Extract the [X, Y] coordinate from the center of the cell holding the provided text.  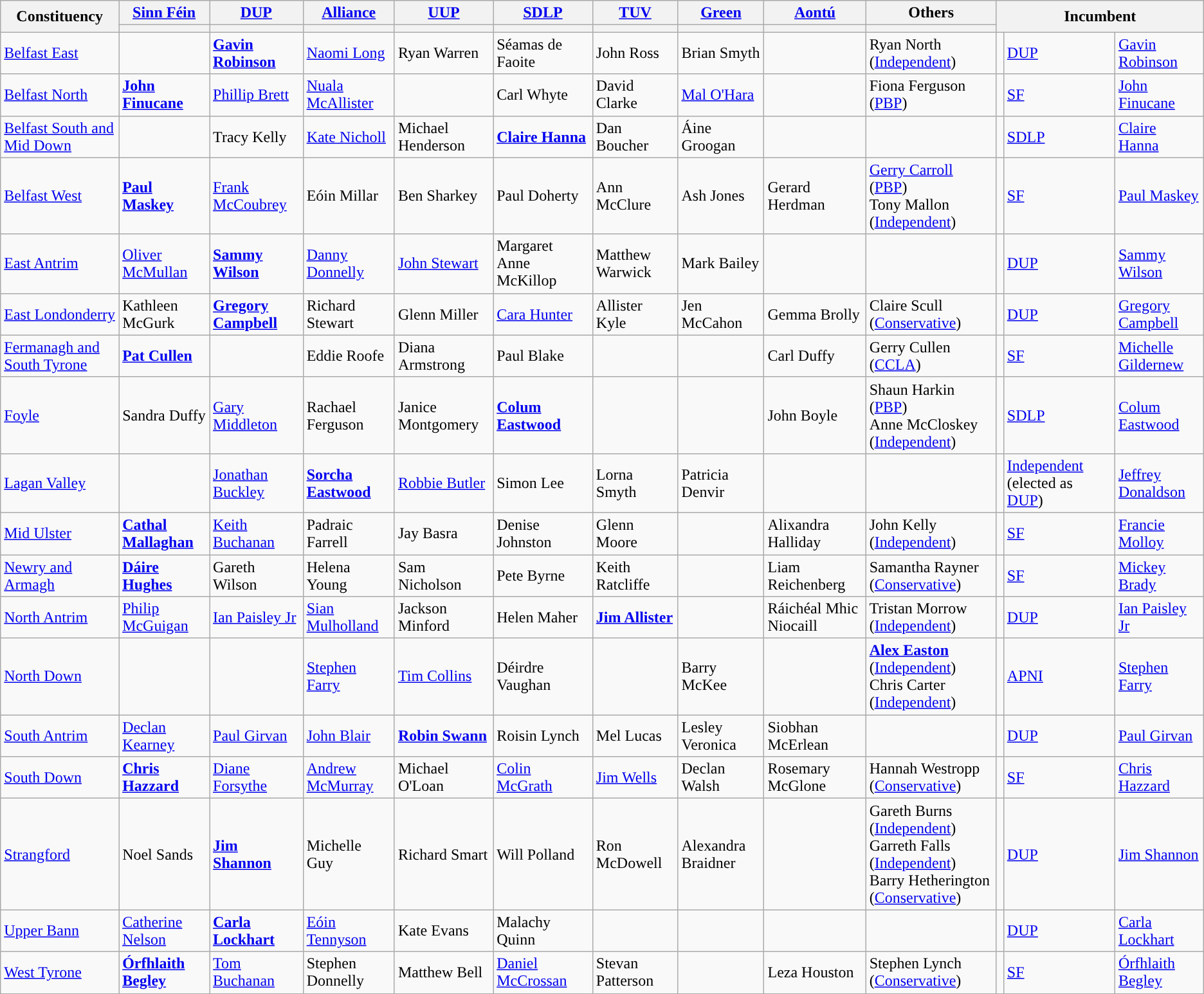
Siobhan McErlean [815, 736]
Ryan North (Independent) [931, 53]
Stephen Donnelly [349, 972]
Declan Walsh [721, 778]
Jackson Minford [444, 617]
Claire Scull (Conservative) [931, 314]
Jay Basra [444, 534]
Cara Hunter [543, 314]
Gerard Herdman [815, 195]
Michelle Guy [349, 854]
Belfast East [60, 53]
Déirdre Vaughan [543, 676]
Margaret Anne McKillop [543, 264]
Diane Forsythe [257, 778]
Stevan Patterson [635, 972]
Ash Jones [721, 195]
Barry McKee [721, 676]
Michael O'Loan [444, 778]
David Clarke [635, 95]
Shaun Harkin (PBP)Anne McCloskey (Independent) [931, 415]
Incumbent [1100, 17]
Dan Boucher [635, 136]
Danny Donnelly [349, 264]
Roisin Lynch [543, 736]
Jim Wells [635, 778]
Helen Maher [543, 617]
Jen McCahon [721, 314]
West Tyrone [60, 972]
Kate Nicholl [349, 136]
John Kelly (Independent) [931, 534]
Belfast South and Mid Down [60, 136]
Jeffrey Donaldson [1159, 483]
Brian Smyth [721, 53]
Gerry Cullen (CCLA) [931, 356]
Alixandra Halliday [815, 534]
Stephen Lynch (Conservative) [931, 972]
Kate Evans [444, 931]
Ann McClure [635, 195]
John Blair [349, 736]
South Antrim [60, 736]
Áine Groogan [721, 136]
East Londonderry [60, 314]
Alliance [349, 13]
Ron McDowell [635, 854]
Liam Reichenberg [815, 575]
Will Polland [543, 854]
Green [721, 13]
Glenn Moore [635, 534]
Constituency [60, 17]
Sandra Duffy [165, 415]
Mel Lucas [635, 736]
Frank McCoubrey [257, 195]
Paul Blake [543, 356]
Lagan Valley [60, 483]
Belfast North [60, 95]
Eóin Millar [349, 195]
Tristan Morrow (Independent) [931, 617]
APNI [1059, 676]
Fermanagh and South Tyrone [60, 356]
Phillip Brett [257, 95]
Pat Cullen [165, 356]
Keith Ratcliffe [635, 575]
Mal O'Hara [721, 95]
Philip McGuigan [165, 617]
Strangford [60, 854]
Richard Smart [444, 854]
Carl Whyte [543, 95]
Matthew Bell [444, 972]
Mid Ulster [60, 534]
Alex Easton (Independent)Chris Carter (Independent) [931, 676]
Upper Bann [60, 931]
Paul Doherty [543, 195]
Sinn Féin [165, 13]
Colin McGrath [543, 778]
Helena Young [349, 575]
Sorcha Eastwood [349, 483]
Dáire Hughes [165, 575]
Sam Nicholson [444, 575]
TUV [635, 13]
Jonathan Buckley [257, 483]
Catherine Nelson [165, 931]
Samantha Rayner (Conservative) [931, 575]
Leza Houston [815, 972]
Francie Molloy [1159, 534]
Lorna Smyth [635, 483]
Jim Allister [635, 617]
Glenn Miller [444, 314]
Rosemary McGlone [815, 778]
Newry and Armagh [60, 575]
Pete Byrne [543, 575]
Mickey Brady [1159, 575]
Declan Kearney [165, 736]
Patricia Denvir [721, 483]
Tim Collins [444, 676]
Mark Bailey [721, 264]
Oliver McMullan [165, 264]
Others [931, 13]
Belfast West [60, 195]
Michelle Gildernew [1159, 356]
Michael Henderson [444, 136]
Andrew McMurray [349, 778]
Robin Swann [444, 736]
Foyle [60, 415]
Independent (elected as DUP) [1059, 483]
Lesley Veronica [721, 736]
Diana Armstrong [444, 356]
Gemma Brolly [815, 314]
Eddie Roofe [349, 356]
Nuala McAllister [349, 95]
Carl Duffy [815, 356]
Gareth Burns (Independent)Garreth Falls (Independent)Barry Hetherington (Conservative) [931, 854]
Kathleen McGurk [165, 314]
Keith Buchanan [257, 534]
John Boyle [815, 415]
Alexandra Braidner [721, 854]
Tracy Kelly [257, 136]
Malachy Quinn [543, 931]
Matthew Warwick [635, 264]
Ráichéal Mhic Niocaill [815, 617]
Gerry Carroll (PBP)Tony Mallon (Independent) [931, 195]
Rachael Ferguson [349, 415]
Janice Montgomery [444, 415]
Simon Lee [543, 483]
Hannah Westropp (Conservative) [931, 778]
Robbie Butler [444, 483]
Aontú [815, 13]
Ben Sharkey [444, 195]
Fiona Ferguson (PBP) [931, 95]
UUP [444, 13]
North Down [60, 676]
Gareth Wilson [257, 575]
Sian Mulholland [349, 617]
Séamas de Faoite [543, 53]
Noel Sands [165, 854]
Cathal Mallaghan [165, 534]
East Antrim [60, 264]
South Down [60, 778]
John Stewart [444, 264]
Ryan Warren [444, 53]
Richard Stewart [349, 314]
Gary Middleton [257, 415]
Denise Johnston [543, 534]
Tom Buchanan [257, 972]
Padraic Farrell [349, 534]
North Antrim [60, 617]
Allister Kyle [635, 314]
Eóin Tennyson [349, 931]
John Ross [635, 53]
Daniel McCrossan [543, 972]
Naomi Long [349, 53]
